Determine the (x, y) coordinate at the center of the cell enclosing the given text.  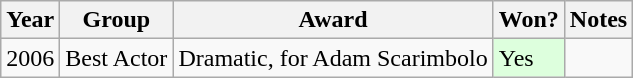
Yes (528, 58)
Notes (598, 20)
Dramatic, for Adam Scarimbolo (333, 58)
Year (30, 20)
2006 (30, 58)
Won? (528, 20)
Group (116, 20)
Best Actor (116, 58)
Award (333, 20)
